Detect which cell encompasses the target text, then output its (x, y) center coordinate. 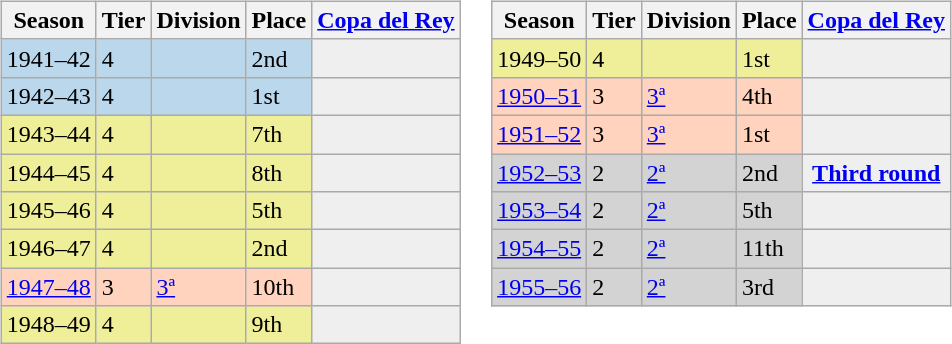
8th (279, 173)
1943–44 (48, 134)
1941–42 (48, 58)
1942–43 (48, 96)
1953–54 (540, 211)
1951–52 (540, 134)
1950–51 (540, 96)
3rd (769, 287)
7th (279, 134)
1949–50 (540, 58)
Third round (876, 173)
1947–48 (48, 287)
1952–53 (540, 173)
1954–55 (540, 249)
1944–45 (48, 173)
1946–47 (48, 249)
1948–49 (48, 325)
11th (769, 249)
1955–56 (540, 287)
1945–46 (48, 211)
4th (769, 96)
10th (279, 287)
9th (279, 325)
